From the cell containing the given text, extract its center point as (X, Y) coordinate. 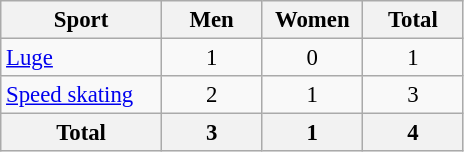
4 (414, 133)
Women (312, 20)
0 (312, 58)
Luge (82, 58)
2 (212, 95)
Speed skating (82, 95)
Sport (82, 20)
Men (212, 20)
